Identify which cell holds the provided text, then report its [x, y] central coordinate. 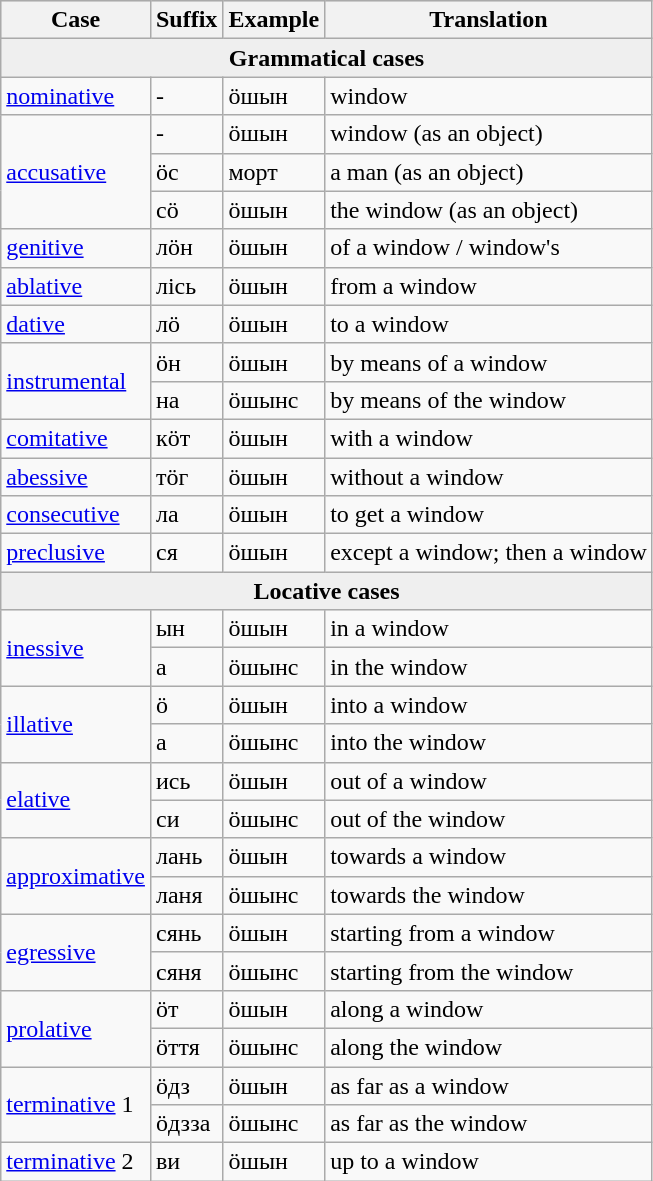
from a window [489, 286]
along a window [489, 1009]
egressive [76, 952]
ö [186, 705]
starting from a window [489, 933]
to a window [489, 324]
of a window / window's [489, 248]
Translation [489, 20]
Case [76, 20]
prolative [76, 1028]
Grammatical cases [327, 58]
comitative [76, 438]
лa [186, 515]
preclusive [76, 553]
öн [186, 362]
Example [274, 20]
ся [186, 553]
out of a window [489, 781]
as far as a window [489, 1085]
starting from the window [489, 971]
Locative cases [327, 591]
out of the window [489, 819]
in the window [489, 667]
window (as an object) [489, 134]
towards the window [489, 895]
instrumental [76, 381]
сянь [186, 933]
abessive [76, 477]
by means of the window [489, 400]
ланя [186, 895]
towards a window [489, 857]
in a window [489, 629]
nominative [76, 96]
inessive [76, 648]
морт [274, 172]
the window (as an object) [489, 210]
си [186, 819]
öдз [186, 1085]
лöн [186, 248]
accusative [76, 172]
кöт [186, 438]
лaнь [186, 857]
elative [76, 800]
тöг [186, 477]
terminative 1 [76, 1104]
along the window [489, 1047]
into the window [489, 743]
öття [186, 1047]
лiсь [186, 286]
genitive [76, 248]
window [489, 96]
as far as the window [489, 1124]
cö [186, 210]
ви [186, 1162]
öт [186, 1009]
illative [76, 724]
except a window; then a window [489, 553]
approximative [76, 876]
a man (as an object) [489, 172]
öc [186, 172]
into a window [489, 705]
without a window [489, 477]
сяня [186, 971]
лö [186, 324]
terminative 2 [76, 1162]
ын [186, 629]
by means of a window [489, 362]
ablative [76, 286]
up to a window [489, 1162]
dative [76, 324]
consecutive [76, 515]
ись [186, 781]
with a window [489, 438]
to get a window [489, 515]
Suffix [186, 20]
öдзза [186, 1124]
на [186, 400]
